Identify which cell holds the provided text, then report its [x, y] central coordinate. 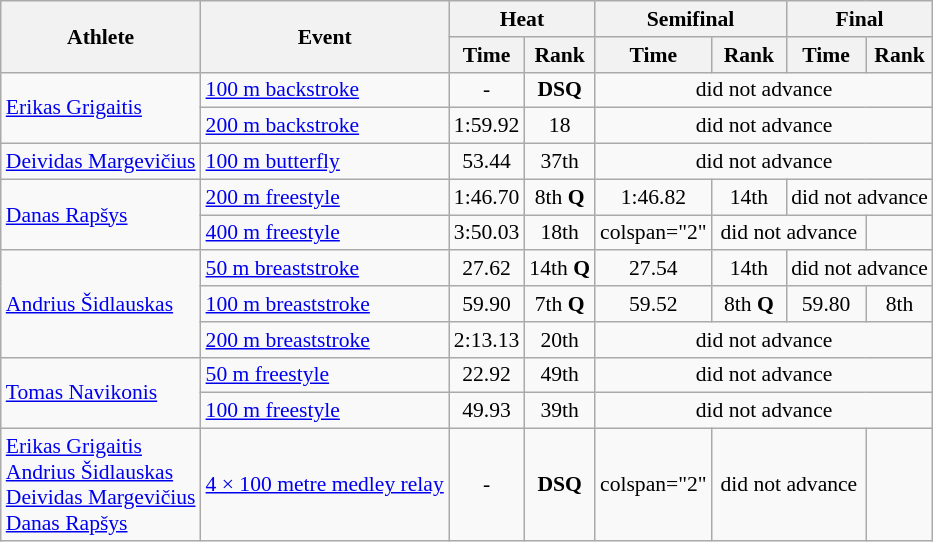
50 m freestyle [325, 375]
200 m breaststroke [325, 340]
Andrius Šidlauskas [101, 304]
20th [560, 340]
Erikas GrigaitisAndrius ŠidlauskasDeividas MargevičiusDanas Rapšys [101, 485]
Heat [522, 19]
100 m breaststroke [325, 304]
14th Q [560, 269]
27.62 [486, 269]
100 m freestyle [325, 411]
18 [560, 126]
53.44 [486, 162]
Erikas Grigaitis [101, 108]
2:13.13 [486, 340]
Final [860, 19]
37th [560, 162]
59.80 [826, 304]
49.93 [486, 411]
59.52 [654, 304]
Athlete [101, 36]
8th [900, 304]
4 × 100 metre medley relay [325, 485]
Deividas Margevičius [101, 162]
200 m backstroke [325, 126]
27.54 [654, 269]
50 m breaststroke [325, 269]
100 m butterfly [325, 162]
Danas Rapšys [101, 214]
1:46.82 [654, 197]
400 m freestyle [325, 233]
22.92 [486, 375]
1:59.92 [486, 126]
200 m freestyle [325, 197]
59.90 [486, 304]
7th Q [560, 304]
3:50.03 [486, 233]
Tomas Navikonis [101, 392]
39th [560, 411]
Event [325, 36]
49th [560, 375]
Semifinal [690, 19]
1:46.70 [486, 197]
100 m backstroke [325, 90]
18th [560, 233]
